Output the [x, y] coordinate of the center of the cell containing the given text.  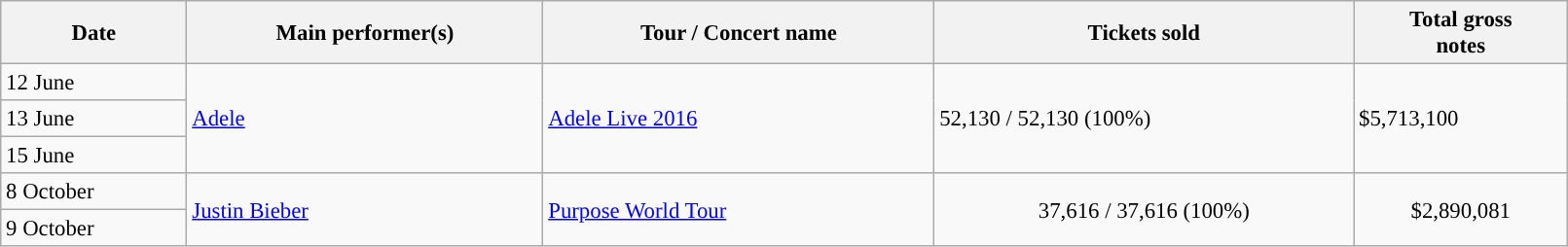
Tour / Concert name [739, 33]
Purpose World Tour [739, 210]
Total grossnotes [1461, 33]
$2,890,081 [1461, 210]
Justin Bieber [365, 210]
Adele [365, 119]
Main performer(s) [365, 33]
Tickets sold [1145, 33]
37,616 / 37,616 (100%) [1145, 210]
8 October [93, 192]
12 June [93, 83]
Date [93, 33]
15 June [93, 156]
$5,713,100 [1461, 119]
Adele Live 2016 [739, 119]
13 June [93, 119]
52,130 / 52,130 (100%) [1145, 119]
9 October [93, 229]
